For the text-containing cell, return its midpoint in [x, y] coordinate format. 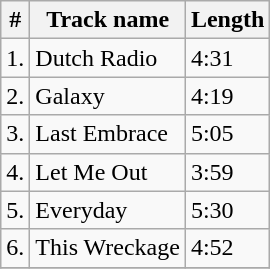
5:05 [227, 134]
Track name [108, 20]
Galaxy [108, 96]
4:31 [227, 58]
5:30 [227, 210]
4:19 [227, 96]
5. [16, 210]
Length [227, 20]
Everyday [108, 210]
Dutch Radio [108, 58]
6. [16, 248]
1. [16, 58]
This Wreckage [108, 248]
3:59 [227, 172]
3. [16, 134]
4:52 [227, 248]
4. [16, 172]
Let Me Out [108, 172]
2. [16, 96]
# [16, 20]
Last Embrace [108, 134]
